Provide the (x, y) coordinate of the cell's center where the given text is located.  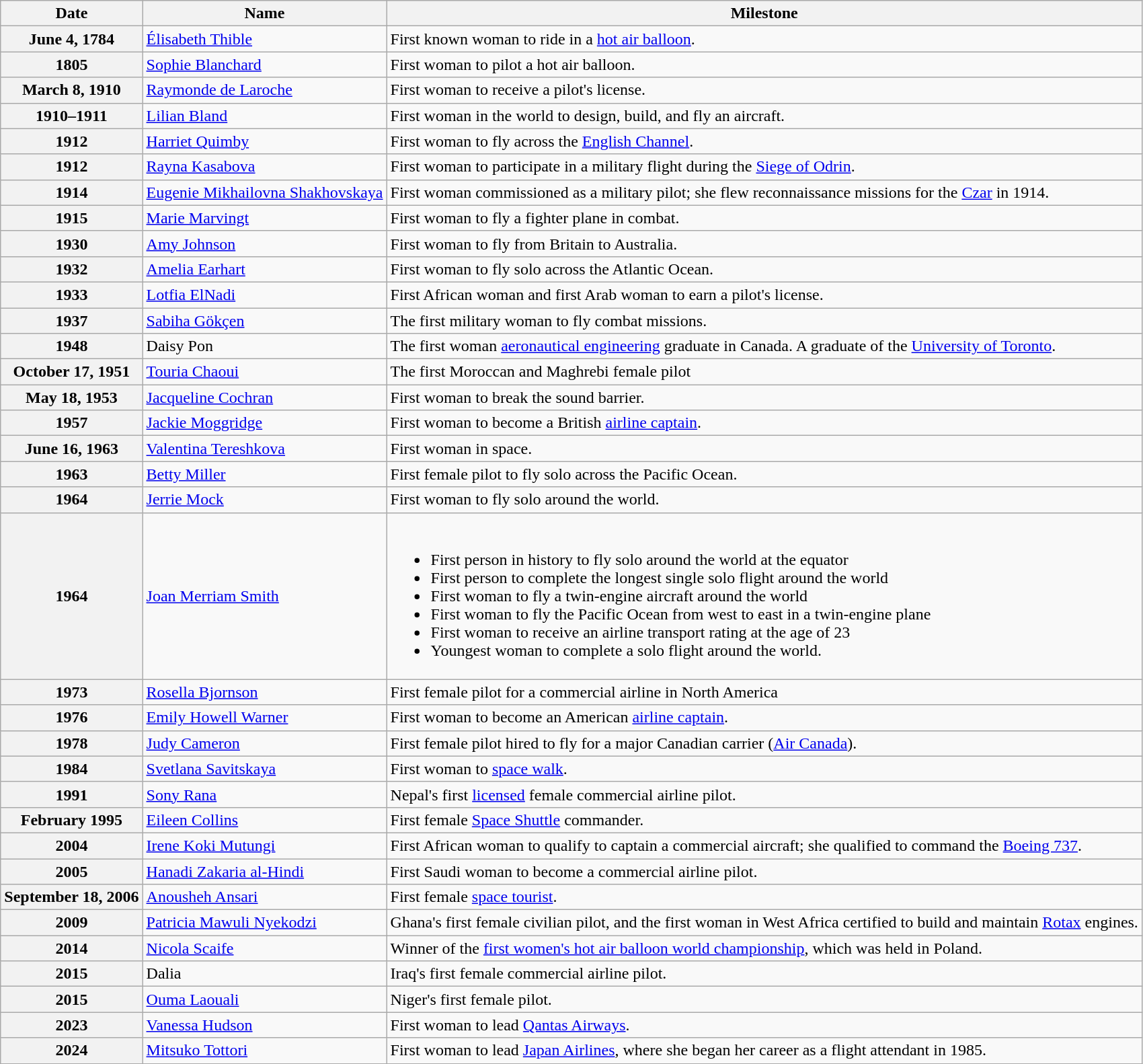
First woman to fly solo around the world. (764, 500)
Amelia Earhart (265, 269)
Sony Rana (265, 794)
Anousheh Ansari (265, 897)
Judy Cameron (265, 743)
Harriet Quimby (265, 141)
Ouma Laouali (265, 999)
2005 (71, 871)
Name (265, 13)
Eugenie Mikhailovna Shakhovskaya (265, 192)
Hanadi Zakaria al-Hindi (265, 871)
June 16, 1963 (71, 449)
Dalia (265, 974)
1984 (71, 769)
June 4, 1784 (71, 39)
The first military woman to fly combat missions. (764, 321)
September 18, 2006 (71, 897)
First woman in space. (764, 449)
Date (71, 13)
First woman to lead Japan Airlines, where she began her career as a flight attendant in 1985. (764, 1051)
The first Moroccan and Maghrebi female pilot (764, 372)
Nepal's first licensed female commercial airline pilot. (764, 794)
Joan Merriam Smith (265, 596)
First woman to fly across the English Channel. (764, 141)
The first woman aeronautical engineering graduate in Canada. A graduate of the University of Toronto. (764, 346)
Rosella Bjornson (265, 692)
First female pilot hired to fly for a major Canadian carrier (Air Canada). (764, 743)
First known woman to ride in a hot air balloon. (764, 39)
First African woman and first Arab woman to earn a pilot's license. (764, 295)
1937 (71, 321)
First woman to receive a pilot's license. (764, 90)
Amy Johnson (265, 243)
First woman to become a British airline captain. (764, 423)
Lilian Bland (265, 116)
1805 (71, 65)
Iraq's first female commercial airline pilot. (764, 974)
2023 (71, 1025)
First woman to pilot a hot air balloon. (764, 65)
Sophie Blanchard (265, 65)
First woman to break the sound barrier. (764, 397)
First woman to become an American airline captain. (764, 718)
First female pilot to fly solo across the Pacific Ocean. (764, 474)
Raymonde de Laroche (265, 90)
First woman to fly from Britain to Australia. (764, 243)
Touria Chaoui (265, 372)
First woman to fly a fighter plane in combat. (764, 218)
1930 (71, 243)
1976 (71, 718)
March 8, 1910 (71, 90)
Jacqueline Cochran (265, 397)
February 1995 (71, 820)
1991 (71, 794)
Milestone (764, 13)
Ghana's first female civilian pilot, and the first woman in West Africa certified to build and maintain Rotax engines. (764, 923)
First woman commissioned as a military pilot; she flew reconnaissance missions for the Czar in 1914. (764, 192)
Nicola Scaife (265, 948)
1978 (71, 743)
1914 (71, 192)
1963 (71, 474)
First woman to fly solo across the Atlantic Ocean. (764, 269)
First female pilot for a commercial airline in North America (764, 692)
2014 (71, 948)
2009 (71, 923)
1957 (71, 423)
1910–1911 (71, 116)
Marie Marvingt (265, 218)
Betty Miller (265, 474)
Lotfia ElNadi (265, 295)
Vanessa Hudson (265, 1025)
Jerrie Mock (265, 500)
1948 (71, 346)
May 18, 1953 (71, 397)
Eileen Collins (265, 820)
Emily Howell Warner (265, 718)
Irene Koki Mutungi (265, 845)
First female space tourist. (764, 897)
Jackie Moggridge (265, 423)
First woman to participate in a military flight during the Siege of Odrin. (764, 167)
First Saudi woman to become a commercial airline pilot. (764, 871)
Patricia Mawuli Nyekodzi (265, 923)
Daisy Pon (265, 346)
1915 (71, 218)
2024 (71, 1051)
Winner of the first women's hot air balloon world championship, which was held in Poland. (764, 948)
1932 (71, 269)
First woman in the world to design, build, and fly an aircraft. (764, 116)
1973 (71, 692)
Niger's first female pilot. (764, 999)
Mitsuko Tottori (265, 1051)
First female Space Shuttle commander. (764, 820)
Svetlana Savitskaya (265, 769)
First woman to lead Qantas Airways. (764, 1025)
First African woman to qualify to captain a commercial aircraft; she qualified to command the Boeing 737. (764, 845)
Valentina Tereshkova (265, 449)
2004 (71, 845)
1933 (71, 295)
Rayna Kasabova (265, 167)
Élisabeth Thible (265, 39)
First woman to space walk. (764, 769)
Sabiha Gökçen (265, 321)
October 17, 1951 (71, 372)
